Return (X, Y) of the center of cell containing provided text 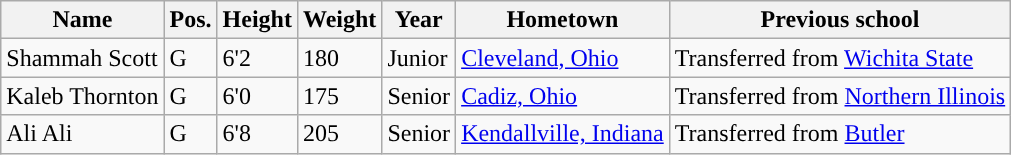
180 (339, 58)
Cadiz, Ohio (563, 96)
Height (257, 20)
6'8 (257, 134)
Name (82, 20)
Ali Ali (82, 134)
Hometown (563, 20)
Kaleb Thornton (82, 96)
Shammah Scott (82, 58)
175 (339, 96)
Junior (419, 58)
Weight (339, 20)
Transferred from Wichita State (840, 58)
Previous school (840, 20)
Pos. (190, 20)
Transferred from Northern Illinois (840, 96)
Year (419, 20)
6'2 (257, 58)
6'0 (257, 96)
Kendallville, Indiana (563, 134)
Cleveland, Ohio (563, 58)
Transferred from Butler (840, 134)
205 (339, 134)
